Locate the cell with the specified text and output its (X, Y) center coordinate. 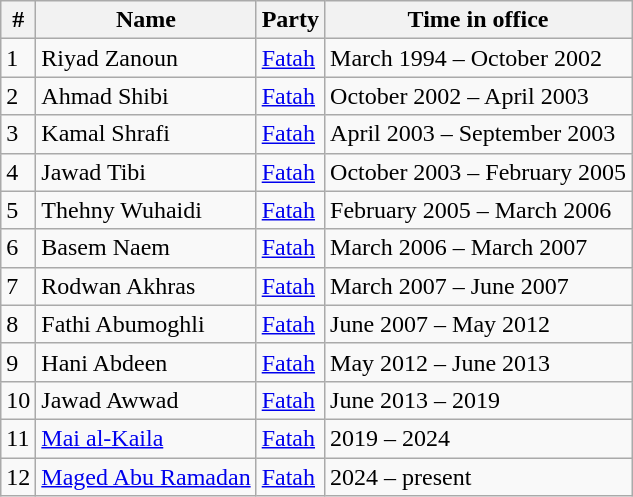
Mai al-Kaila (146, 438)
6 (18, 248)
Rodwan Akhras (146, 286)
1 (18, 58)
Basem Naem (146, 248)
10 (18, 400)
Jawad Awwad (146, 400)
April 2003 – September 2003 (478, 134)
October 2002 – April 2003 (478, 96)
June 2013 – 2019 (478, 400)
2024 – present (478, 477)
Thehny Wuhaidi (146, 210)
Time in office (478, 20)
Jawad Tibi (146, 172)
5 (18, 210)
Party (290, 20)
March 2006 – March 2007 (478, 248)
7 (18, 286)
March 2007 – June 2007 (478, 286)
October 2003 – February 2005 (478, 172)
4 (18, 172)
Maged Abu Ramadan (146, 477)
2 (18, 96)
# (18, 20)
Riyad Zanoun (146, 58)
Fathi Abumoghli (146, 324)
3 (18, 134)
May 2012 – June 2013 (478, 362)
February 2005 – March 2006 (478, 210)
2019 – 2024 (478, 438)
9 (18, 362)
Kamal Shrafi (146, 134)
8 (18, 324)
Ahmad Shibi (146, 96)
11 (18, 438)
Name (146, 20)
June 2007 – May 2012 (478, 324)
March 1994 – October 2002 (478, 58)
Hani Abdeen (146, 362)
12 (18, 477)
